Return the (x, y) coordinate for the center point of the cell that contains the specified text.  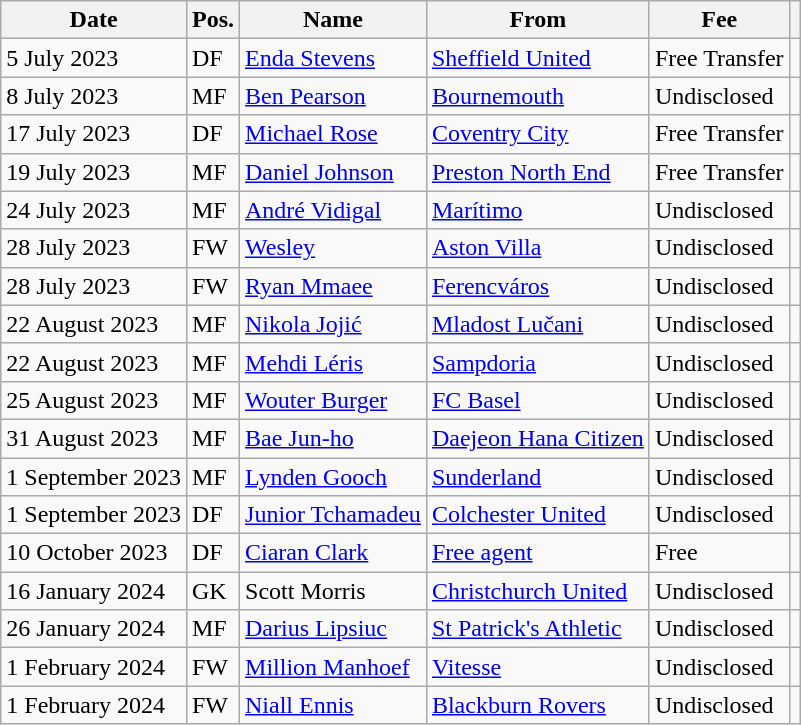
Scott Morris (334, 591)
5 July 2023 (94, 58)
Marítimo (538, 210)
Enda Stevens (334, 58)
Daniel Johnson (334, 172)
8 July 2023 (94, 96)
Free (719, 553)
Colchester United (538, 515)
Sunderland (538, 477)
Date (94, 20)
Blackburn Rovers (538, 705)
André Vidigal (334, 210)
Bournemouth (538, 96)
St Patrick's Athletic (538, 629)
10 October 2023 (94, 553)
Sampdoria (538, 362)
Free agent (538, 553)
Ryan Mmaee (334, 286)
19 July 2023 (94, 172)
Million Manhoef (334, 667)
Vitesse (538, 667)
Aston Villa (538, 248)
26 January 2024 (94, 629)
Ferencváros (538, 286)
Name (334, 20)
Ben Pearson (334, 96)
Preston North End (538, 172)
From (538, 20)
Michael Rose (334, 134)
Darius Lipsiuc (334, 629)
Coventry City (538, 134)
Mehdi Léris (334, 362)
FC Basel (538, 400)
Christchurch United (538, 591)
Lynden Gooch (334, 477)
Ciaran Clark (334, 553)
31 August 2023 (94, 438)
Niall Ennis (334, 705)
Junior Tchamadeu (334, 515)
Sheffield United (538, 58)
Daejeon Hana Citizen (538, 438)
16 January 2024 (94, 591)
Mladost Lučani (538, 324)
25 August 2023 (94, 400)
GK (212, 591)
Wouter Burger (334, 400)
Bae Jun-ho (334, 438)
Wesley (334, 248)
24 July 2023 (94, 210)
Fee (719, 20)
17 July 2023 (94, 134)
Pos. (212, 20)
Nikola Jojić (334, 324)
